Detect which cell encompasses the target text, then output its (x, y) center coordinate. 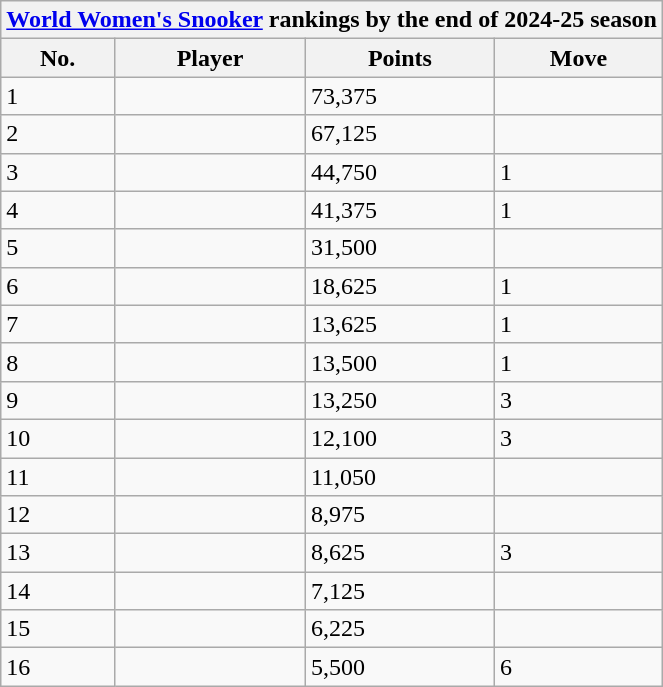
8 (58, 362)
15 (58, 629)
73,375 (400, 96)
Player (210, 58)
8,625 (400, 553)
31,500 (400, 248)
10 (58, 438)
41,375 (400, 210)
13,625 (400, 324)
World Women's Snooker rankings by the end of 2024-25 season (332, 20)
18,625 (400, 286)
16 (58, 667)
6,225 (400, 629)
67,125 (400, 134)
5,500 (400, 667)
11,050 (400, 477)
2 (58, 134)
13 (58, 553)
7 (58, 324)
11 (58, 477)
14 (58, 591)
No. (58, 58)
12,100 (400, 438)
44,750 (400, 172)
5 (58, 248)
13,500 (400, 362)
13,250 (400, 400)
7,125 (400, 591)
Points (400, 58)
Move (579, 58)
4 (58, 210)
12 (58, 515)
8,975 (400, 515)
9 (58, 400)
